Extract the (X, Y) coordinate from the center of the cell holding the provided text.  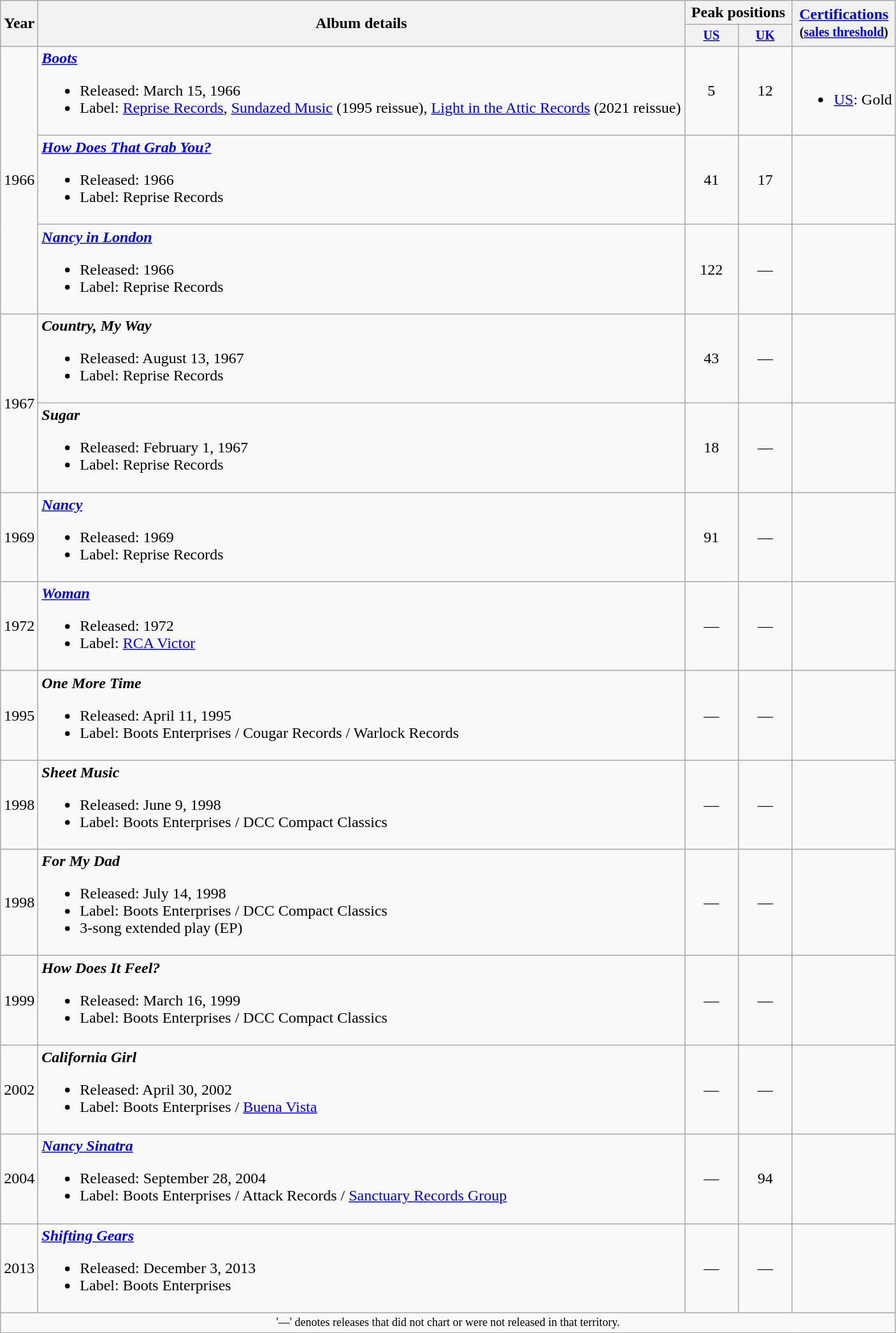
Peak positions (738, 13)
1969 (19, 537)
Sheet MusicReleased: June 9, 1998Label: Boots Enterprises / DCC Compact Classics (361, 805)
Year (19, 24)
2004 (19, 1179)
1972 (19, 626)
Nancy in LondonReleased: 1966Label: Reprise Records (361, 269)
For My DadReleased: July 14, 1998Label: Boots Enterprises / DCC Compact Classics3-song extended play (EP) (361, 902)
BootsReleased: March 15, 1966Label: Reprise Records, Sundazed Music (1995 reissue), Light in the Attic Records (2021 reissue) (361, 90)
Album details (361, 24)
'—' denotes releases that did not chart or were not released in that territory. (449, 1323)
122 (711, 269)
43 (711, 358)
One More TimeReleased: April 11, 1995Label: Boots Enterprises / Cougar Records / Warlock Records (361, 716)
Shifting GearsReleased: December 3, 2013Label: Boots Enterprises (361, 1268)
12 (765, 90)
Certifications(sales threshold) (844, 24)
5 (711, 90)
1999 (19, 1000)
1966 (19, 180)
NancyReleased: 1969Label: Reprise Records (361, 537)
California GirlReleased: April 30, 2002Label: Boots Enterprises / Buena Vista (361, 1090)
Country, My WayReleased: August 13, 1967Label: Reprise Records (361, 358)
91 (711, 537)
How Does That Grab You?Released: 1966Label: Reprise Records (361, 180)
17 (765, 180)
UK (765, 36)
41 (711, 180)
1967 (19, 403)
US (711, 36)
2002 (19, 1090)
94 (765, 1179)
1995 (19, 716)
How Does It Feel?Released: March 16, 1999Label: Boots Enterprises / DCC Compact Classics (361, 1000)
US: Gold (844, 90)
WomanReleased: 1972Label: RCA Victor (361, 626)
2013 (19, 1268)
Nancy SinatraReleased: September 28, 2004Label: Boots Enterprises / Attack Records / Sanctuary Records Group (361, 1179)
18 (711, 448)
SugarReleased: February 1, 1967Label: Reprise Records (361, 448)
